For the text-containing cell, return its midpoint in (X, Y) coordinate format. 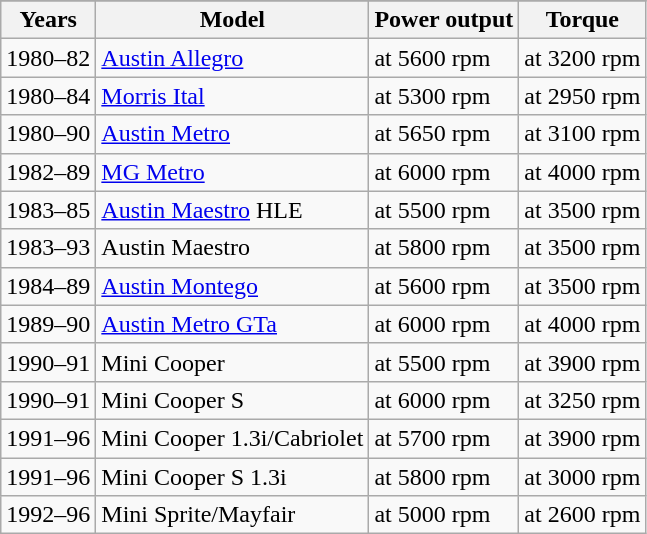
1989–90 (48, 324)
at 3200 rpm (582, 58)
at 2950 rpm (582, 96)
at 3000 rpm (582, 477)
Austin Metro (232, 134)
at 2600 rpm (582, 515)
1984–89 (48, 286)
1980–90 (48, 134)
at 5000 rpm (444, 515)
Austin Maestro HLE (232, 210)
Austin Allegro (232, 58)
Mini Cooper S (232, 400)
1982–89 (48, 172)
Morris Ital (232, 96)
Torque (582, 20)
at 5300 rpm (444, 96)
1992–96 (48, 515)
Austin Montego (232, 286)
at 5650 rpm (444, 134)
Austin Maestro (232, 248)
1980–82 (48, 58)
1980–84 (48, 96)
Mini Sprite/Mayfair (232, 515)
at 3100 rpm (582, 134)
Years (48, 20)
Austin Metro GTa (232, 324)
at 5700 rpm (444, 438)
1983–93 (48, 248)
MG Metro (232, 172)
at 3250 rpm (582, 400)
Power output (444, 20)
Mini Cooper S 1.3i (232, 477)
Model (232, 20)
Mini Cooper (232, 362)
1983–85 (48, 210)
Mini Cooper 1.3i/Cabriolet (232, 438)
